Capture the cell that displays the provided text and extract its (x, y) central coordinate. 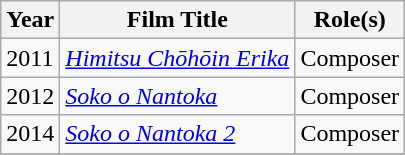
2012 (30, 96)
Role(s) (350, 20)
Soko o Nantoka 2 (178, 134)
Himitsu Chōhōin Erika (178, 58)
Soko o Nantoka (178, 96)
2014 (30, 134)
Year (30, 20)
2011 (30, 58)
Film Title (178, 20)
